Extract the [X, Y] coordinate from the center of the cell holding the provided text.  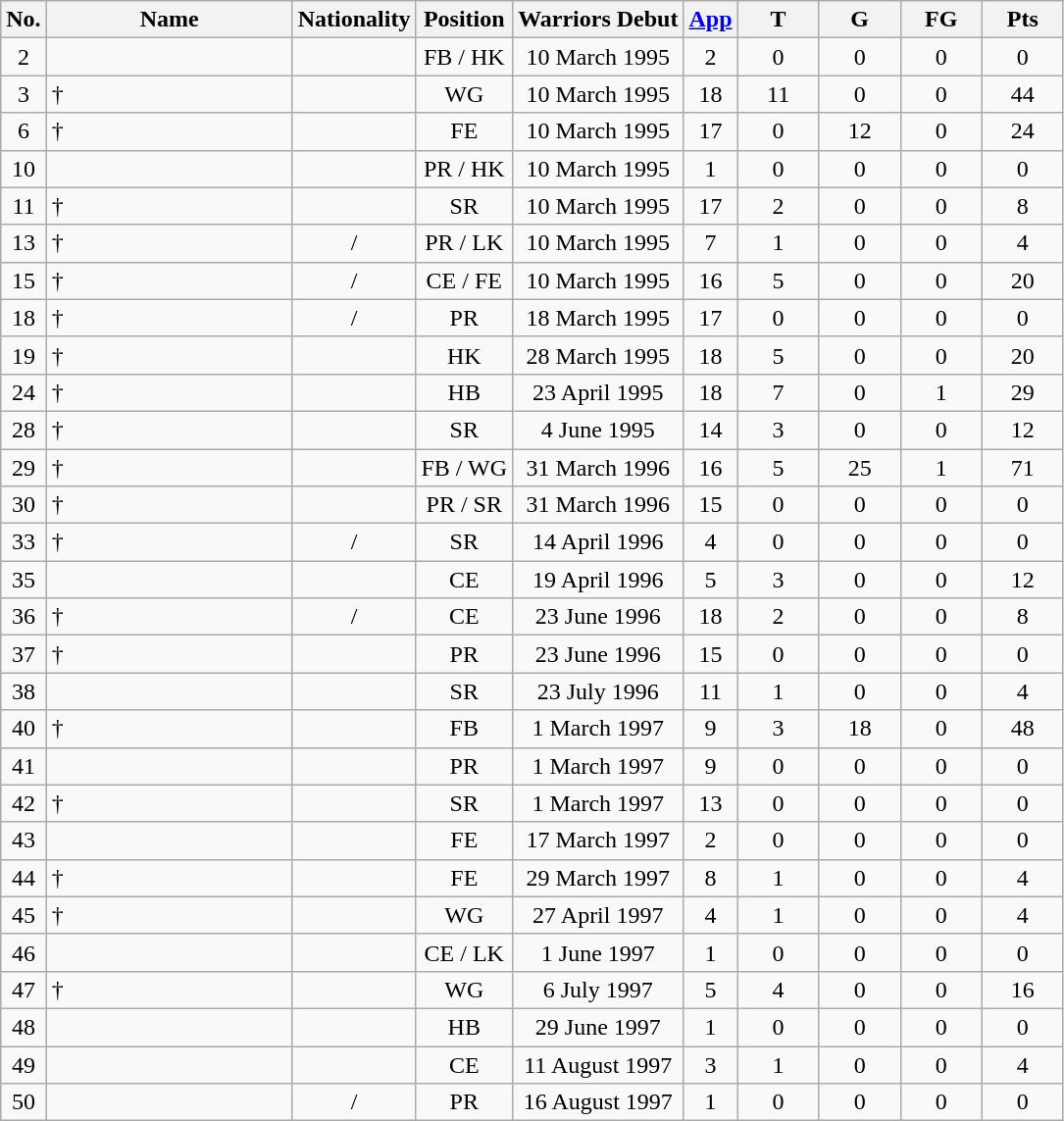
71 [1022, 468]
49 [24, 1064]
1 June 1997 [598, 952]
G [859, 20]
FB / WG [465, 468]
43 [24, 841]
29 March 1997 [598, 878]
Name [169, 20]
30 [24, 505]
PR / HK [465, 169]
42 [24, 803]
18 March 1995 [598, 318]
CE / FE [465, 280]
FG [941, 20]
PR / SR [465, 505]
6 [24, 131]
37 [24, 654]
19 [24, 355]
14 [710, 430]
36 [24, 617]
33 [24, 542]
4 June 1995 [598, 430]
HK [465, 355]
CE / LK [465, 952]
46 [24, 952]
45 [24, 915]
No. [24, 20]
App [710, 20]
47 [24, 990]
23 July 1996 [598, 691]
25 [859, 468]
40 [24, 729]
PR / LK [465, 243]
11 August 1997 [598, 1064]
FB [465, 729]
Position [465, 20]
38 [24, 691]
29 June 1997 [598, 1027]
14 April 1996 [598, 542]
6 July 1997 [598, 990]
27 April 1997 [598, 915]
Warriors Debut [598, 20]
Pts [1022, 20]
17 March 1997 [598, 841]
FB / HK [465, 57]
41 [24, 766]
35 [24, 580]
23 April 1995 [598, 392]
28 [24, 430]
50 [24, 1102]
T [779, 20]
Nationality [354, 20]
16 August 1997 [598, 1102]
19 April 1996 [598, 580]
28 March 1995 [598, 355]
10 [24, 169]
